Locate the cell with the specified text and output its [X, Y] center coordinate. 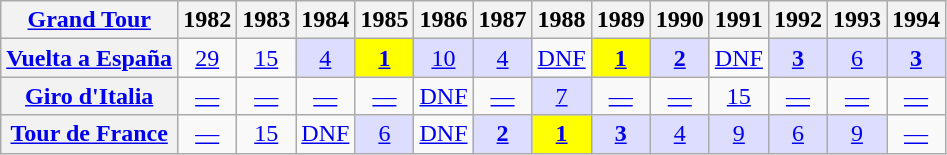
Grand Tour [90, 20]
1987 [502, 20]
1982 [208, 20]
1983 [266, 20]
Tour de France [90, 134]
Giro d'Italia [90, 96]
10 [444, 58]
7 [562, 96]
1992 [798, 20]
1990 [680, 20]
1989 [620, 20]
1986 [444, 20]
1991 [738, 20]
Vuelta a España [90, 58]
1994 [916, 20]
1985 [384, 20]
1984 [326, 20]
1988 [562, 20]
1993 [856, 20]
29 [208, 58]
